Capture the cell that displays the provided text and extract its (x, y) central coordinate. 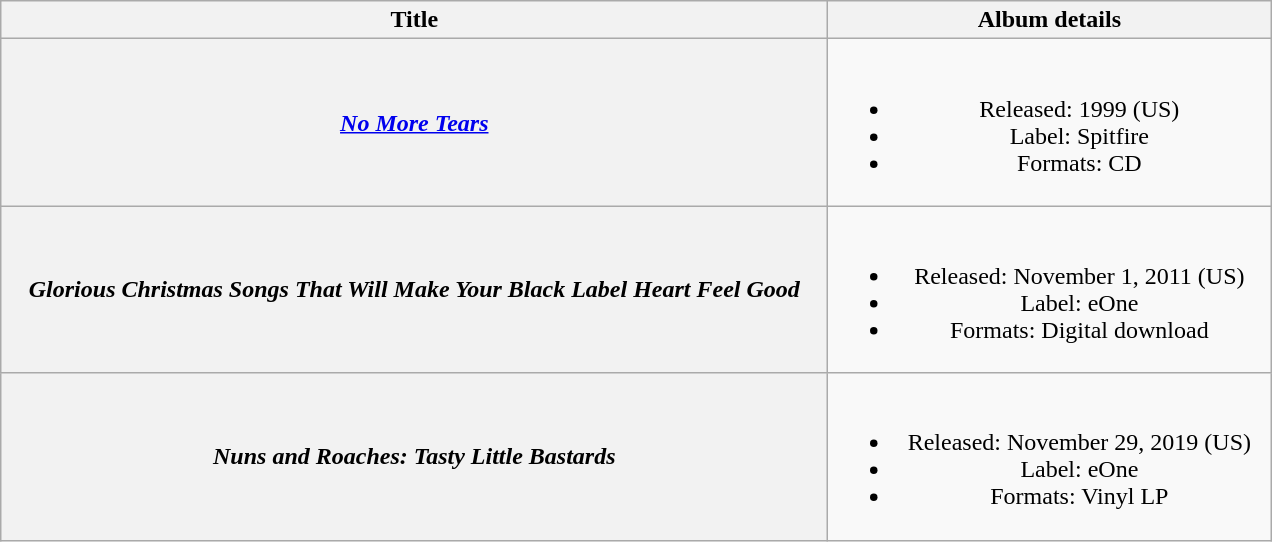
Released: 1999 (US)Label: SpitfireFormats: CD (1050, 122)
Nuns and Roaches: Tasty Little Bastards (414, 456)
No More Tears (414, 122)
Title (414, 20)
Released: November 1, 2011 (US)Label: eOneFormats: Digital download (1050, 290)
Released: November 29, 2019 (US)Label: eOneFormats: Vinyl LP (1050, 456)
Glorious Christmas Songs That Will Make Your Black Label Heart Feel Good (414, 290)
Album details (1050, 20)
